Capture the cell that displays the provided text and extract its [x, y] central coordinate. 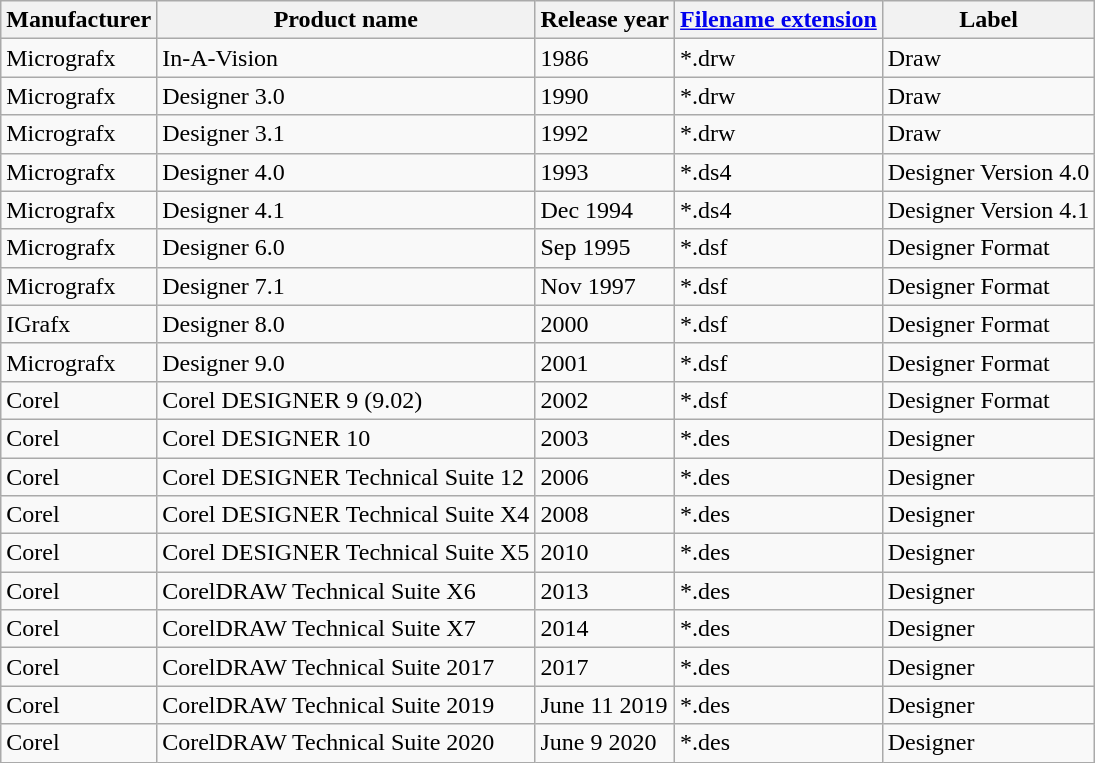
2001 [605, 362]
Corel DESIGNER Technical Suite X5 [346, 553]
Dec 1994 [605, 210]
Designer 6.0 [346, 248]
Corel DESIGNER Technical Suite 12 [346, 477]
Sep 1995 [605, 248]
2013 [605, 591]
2008 [605, 515]
IGrafx [79, 324]
2006 [605, 477]
2014 [605, 629]
2010 [605, 553]
Release year [605, 20]
CorelDRAW Technical Suite X7 [346, 629]
Designer Version 4.0 [988, 172]
Nov 1997 [605, 286]
1986 [605, 58]
Designer 4.0 [346, 172]
Designer 8.0 [346, 324]
Label [988, 20]
2017 [605, 667]
CorelDRAW Technical Suite 2017 [346, 667]
1992 [605, 134]
Corel DESIGNER Technical Suite X4 [346, 515]
Designer 4.1 [346, 210]
CorelDRAW Technical Suite 2020 [346, 743]
1993 [605, 172]
In-A-Vision [346, 58]
June 11 2019 [605, 705]
Designer 7.1 [346, 286]
Product name [346, 20]
Manufacturer [79, 20]
Designer 3.1 [346, 134]
Designer Version 4.1 [988, 210]
1990 [605, 96]
Designer 3.0 [346, 96]
Corel DESIGNER 9 (9.02) [346, 400]
Designer 9.0 [346, 362]
2003 [605, 438]
CorelDRAW Technical Suite 2019 [346, 705]
Filename extension [779, 20]
2002 [605, 400]
Corel DESIGNER 10 [346, 438]
June 9 2020 [605, 743]
CorelDRAW Technical Suite X6 [346, 591]
2000 [605, 324]
